Output the (x, y) coordinate of the center of the cell containing the given text.  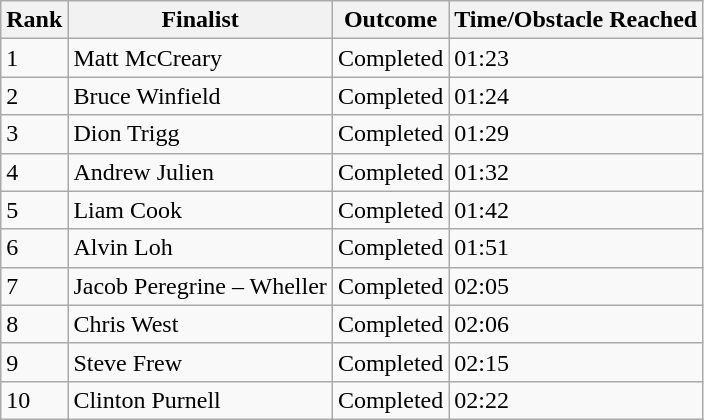
5 (34, 210)
Chris West (200, 324)
2 (34, 96)
01:32 (576, 172)
Clinton Purnell (200, 400)
9 (34, 362)
01:29 (576, 134)
01:51 (576, 248)
Outcome (390, 20)
10 (34, 400)
Rank (34, 20)
Alvin Loh (200, 248)
02:15 (576, 362)
Bruce Winfield (200, 96)
01:24 (576, 96)
01:23 (576, 58)
02:06 (576, 324)
Time/Obstacle Reached (576, 20)
1 (34, 58)
Finalist (200, 20)
02:05 (576, 286)
8 (34, 324)
Dion Trigg (200, 134)
Liam Cook (200, 210)
Steve Frew (200, 362)
7 (34, 286)
6 (34, 248)
Jacob Peregrine – Wheller (200, 286)
02:22 (576, 400)
Matt McCreary (200, 58)
01:42 (576, 210)
4 (34, 172)
3 (34, 134)
Andrew Julien (200, 172)
